Scan for the cell matching the given text and deliver its (x, y) coordinate at center. 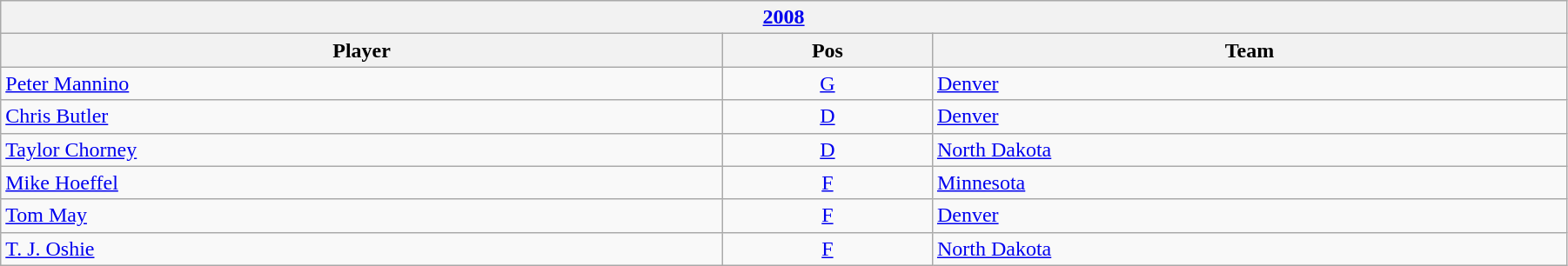
Pos (827, 50)
Tom May (362, 216)
Chris Butler (362, 116)
Team (1250, 50)
Mike Hoeffel (362, 183)
T. J. Oshie (362, 249)
G (827, 83)
2008 (784, 17)
Peter Mannino (362, 83)
Player (362, 50)
Minnesota (1250, 183)
Taylor Chorney (362, 150)
